From the cell containing the given text, extract its center point as [X, Y] coordinate. 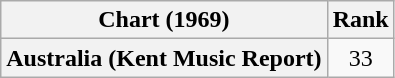
33 [360, 58]
Australia (Kent Music Report) [164, 58]
Rank [360, 20]
Chart (1969) [164, 20]
